Return [x, y] of the center of cell containing provided text 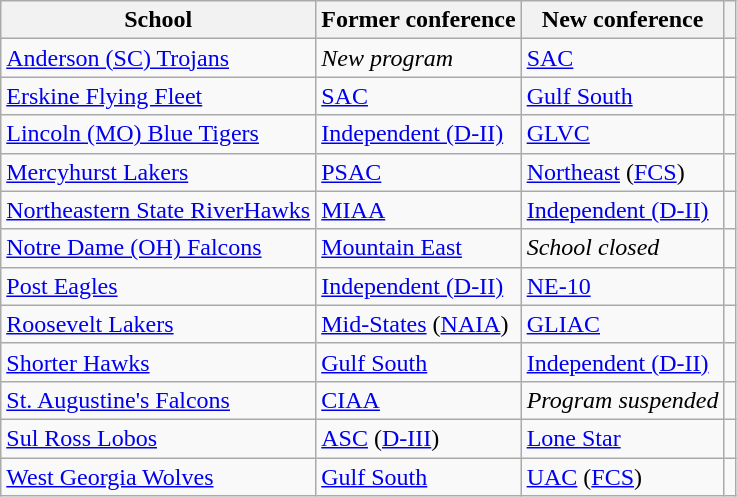
NE-10 [622, 286]
GLVC [622, 134]
Lincoln (MO) Blue Tigers [158, 134]
West Georgia Wolves [158, 477]
Roosevelt Lakers [158, 324]
School closed [622, 248]
New conference [622, 20]
Mountain East [418, 248]
School [158, 20]
Anderson (SC) Trojans [158, 58]
Former conference [418, 20]
ASC (D-III) [418, 438]
UAC (FCS) [622, 477]
CIAA [418, 400]
Shorter Hawks [158, 362]
Program suspended [622, 400]
Northeastern State RiverHawks [158, 210]
Mercyhurst Lakers [158, 172]
Northeast (FCS) [622, 172]
Mid-States (NAIA) [418, 324]
New program [418, 58]
Erskine Flying Fleet [158, 96]
Sul Ross Lobos [158, 438]
St. Augustine's Falcons [158, 400]
MIAA [418, 210]
Lone Star [622, 438]
Notre Dame (OH) Falcons [158, 248]
Post Eagles [158, 286]
GLIAC [622, 324]
PSAC [418, 172]
